Search for the cell housing the specified text and yield its (x, y) center coordinate. 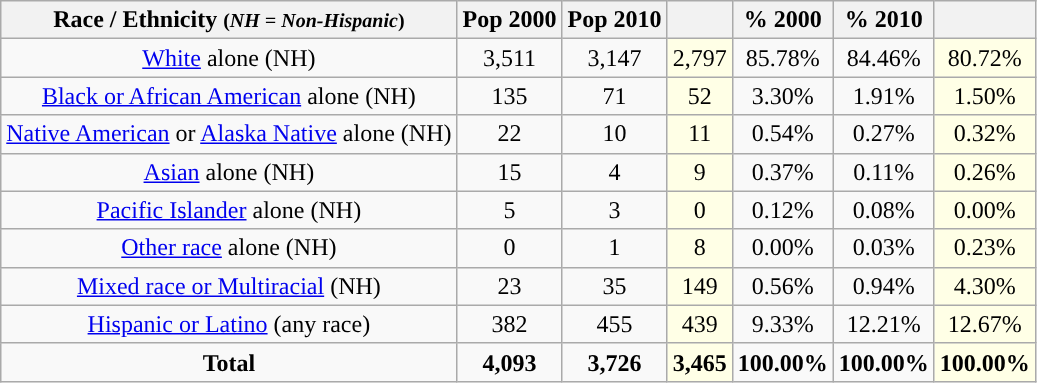
0.54% (782, 134)
0.32% (984, 134)
4.30% (984, 286)
11 (700, 134)
10 (614, 134)
439 (700, 324)
0.23% (984, 248)
3 (614, 210)
135 (510, 96)
12.67% (984, 324)
149 (700, 286)
85.78% (782, 58)
8 (700, 248)
Total (229, 362)
9.33% (782, 324)
Native American or Alaska Native alone (NH) (229, 134)
0.37% (782, 172)
71 (614, 96)
% 2000 (782, 20)
0.26% (984, 172)
3,147 (614, 58)
9 (700, 172)
Pop 2000 (510, 20)
1.50% (984, 96)
84.46% (884, 58)
Other race alone (NH) (229, 248)
Hispanic or Latino (any race) (229, 324)
2,797 (700, 58)
382 (510, 324)
0.12% (782, 210)
455 (614, 324)
15 (510, 172)
12.21% (884, 324)
0.27% (884, 134)
Black or African American alone (NH) (229, 96)
35 (614, 286)
1.91% (884, 96)
4 (614, 172)
5 (510, 210)
White alone (NH) (229, 58)
52 (700, 96)
0.94% (884, 286)
Mixed race or Multiracial (NH) (229, 286)
1 (614, 248)
Asian alone (NH) (229, 172)
0.56% (782, 286)
3,465 (700, 362)
Pacific Islander alone (NH) (229, 210)
22 (510, 134)
0.11% (884, 172)
3,511 (510, 58)
0.03% (884, 248)
23 (510, 286)
0.08% (884, 210)
3,726 (614, 362)
Pop 2010 (614, 20)
% 2010 (884, 20)
80.72% (984, 58)
3.30% (782, 96)
4,093 (510, 362)
Race / Ethnicity (NH = Non-Hispanic) (229, 20)
